Find where the given text appears and provide that cell's center as [X, Y] coordinate. 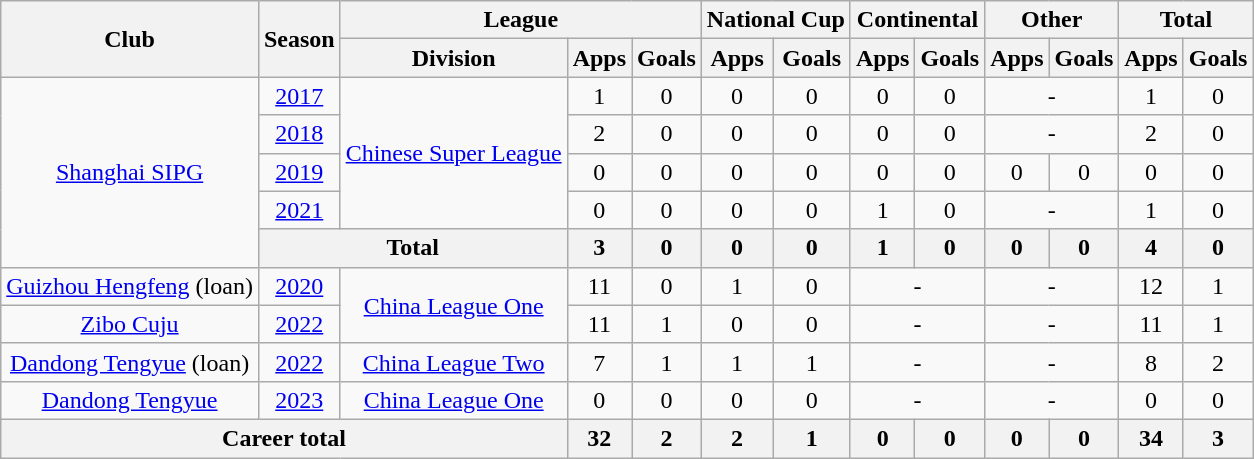
2021 [299, 210]
Shanghai SIPG [130, 172]
Continental [917, 20]
8 [1151, 362]
2020 [299, 286]
Season [299, 39]
12 [1151, 286]
34 [1151, 438]
2018 [299, 134]
National Cup [776, 20]
Dandong Tengyue [130, 400]
2019 [299, 172]
2017 [299, 96]
7 [599, 362]
Club [130, 39]
Guizhou Hengfeng (loan) [130, 286]
Zibo Cuju [130, 324]
Dandong Tengyue (loan) [130, 362]
2023 [299, 400]
Chinese Super League [454, 153]
Division [454, 58]
32 [599, 438]
League [520, 20]
Career total [284, 438]
China League Two [454, 362]
Other [1052, 20]
4 [1151, 248]
